Scan for the cell matching the given text and deliver its [x, y] coordinate at center. 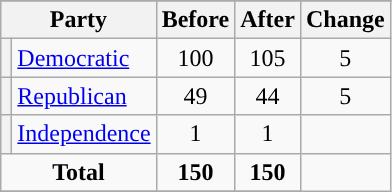
Republican [84, 96]
Independence [84, 134]
44 [268, 96]
Before [196, 20]
100 [196, 58]
105 [268, 58]
Democratic [84, 58]
After [268, 20]
Change [345, 20]
Total [78, 172]
Party [78, 20]
49 [196, 96]
